Locate the cell with the specified text and output its [x, y] center coordinate. 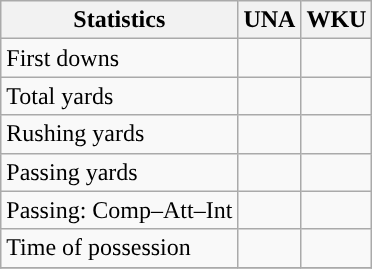
Total yards [120, 96]
Statistics [120, 20]
WKU [336, 20]
Rushing yards [120, 134]
Passing: Comp–Att–Int [120, 210]
Passing yards [120, 172]
Time of possession [120, 248]
UNA [270, 20]
First downs [120, 58]
